Provide the (X, Y) coordinate of the cell's center where the given text is located.  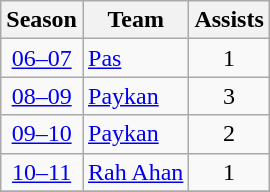
Team (135, 20)
09–10 (42, 134)
08–09 (42, 96)
06–07 (42, 58)
Pas (135, 58)
3 (229, 96)
Assists (229, 20)
2 (229, 134)
Rah Ahan (135, 172)
Season (42, 20)
10–11 (42, 172)
